Determine the [x, y] coordinate at the center of the cell enclosing the given text.  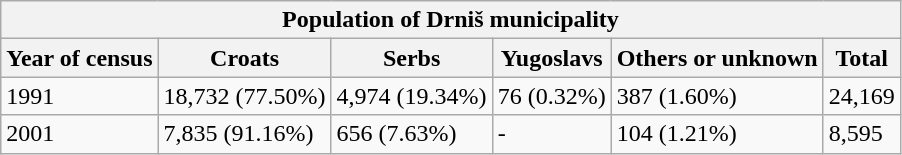
1991 [80, 96]
387 (1.60%) [717, 96]
104 (1.21%) [717, 134]
76 (0.32%) [552, 96]
Yugoslavs [552, 58]
18,732 (77.50%) [244, 96]
- [552, 134]
656 (7.63%) [412, 134]
4,974 (19.34%) [412, 96]
Serbs [412, 58]
2001 [80, 134]
24,169 [862, 96]
Population of Drniš municipality [450, 20]
Croats [244, 58]
Total [862, 58]
8,595 [862, 134]
Year of census [80, 58]
Others or unknown [717, 58]
7,835 (91.16%) [244, 134]
